Scan for the cell matching the given text and deliver its (X, Y) coordinate at center. 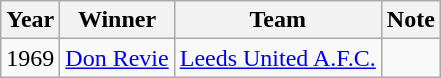
Leeds United A.F.C. (278, 58)
Year (30, 20)
Winner (117, 20)
Don Revie (117, 58)
1969 (30, 58)
Note (410, 20)
Team (278, 20)
